Provide the (x, y) coordinate of the cell's center where the given text is located.  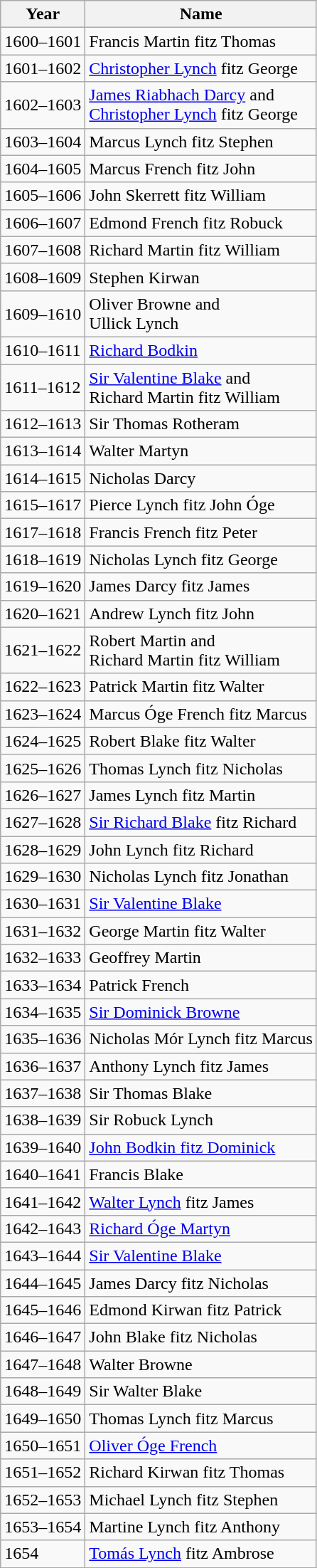
Martine Lynch fitz Anthony (201, 1527)
James Darcy fitz James (201, 586)
1628–1629 (43, 849)
1633–1634 (43, 985)
Edmond French fitz Robuck (201, 223)
Andrew Lynch fitz John (201, 614)
Sir Dominick Browne (201, 1012)
Stephen Kirwan (201, 277)
Thomas Lynch fitz Marcus (201, 1419)
Patrick Martin fitz Walter (201, 687)
Richard Bodkin (201, 350)
Walter Martyn (201, 451)
1635–1636 (43, 1039)
Robert Blake fitz Walter (201, 741)
Patrick French (201, 985)
Richard Óge Martyn (201, 1228)
1639–1640 (43, 1147)
1634–1635 (43, 1012)
James Riabhach Darcy andChristopher Lynch fitz George (201, 105)
1603–1604 (43, 142)
Sir Valentine Blake andRichard Martin fitz William (201, 387)
1629–1630 (43, 877)
Year (43, 14)
Sir Robuck Lynch (201, 1120)
Nicholas Mór Lynch fitz Marcus (201, 1039)
John Lynch fitz Richard (201, 849)
Marcus Lynch fitz Stephen (201, 142)
Oliver Browne andUllick Lynch (201, 313)
1608–1609 (43, 277)
Christopher Lynch fitz George (201, 68)
1627–1628 (43, 822)
1621–1622 (43, 651)
James Lynch fitz Martin (201, 795)
1636–1637 (43, 1066)
1607–1608 (43, 250)
Tomás Lynch fitz Ambrose (201, 1554)
John Bodkin fitz Dominick (201, 1147)
John Blake fitz Nicholas (201, 1337)
1648–1649 (43, 1391)
James Darcy fitz Nicholas (201, 1283)
Sir Thomas Blake (201, 1093)
1601–1602 (43, 68)
1652–1653 (43, 1500)
Thomas Lynch fitz Nicholas (201, 768)
1623–1624 (43, 714)
Sir Walter Blake (201, 1391)
Sir Thomas Rotheram (201, 424)
1649–1650 (43, 1419)
Francis Blake (201, 1174)
1606–1607 (43, 223)
Name (201, 14)
Oliver Óge French (201, 1446)
1622–1623 (43, 687)
Nicholas Lynch fitz George (201, 559)
1630–1631 (43, 904)
1600–1601 (43, 41)
Richard Martin fitz William (201, 250)
1644–1645 (43, 1283)
1637–1638 (43, 1093)
1631–1632 (43, 931)
Francis Martin fitz Thomas (201, 41)
1626–1627 (43, 795)
1640–1641 (43, 1174)
Edmond Kirwan fitz Patrick (201, 1310)
1611–1612 (43, 387)
1646–1647 (43, 1337)
John Skerrett fitz William (201, 196)
Nicholas Lynch fitz Jonathan (201, 877)
1613–1614 (43, 451)
1654 (43, 1554)
1605–1606 (43, 196)
Robert Martin andRichard Martin fitz William (201, 651)
1641–1642 (43, 1201)
1625–1626 (43, 768)
Francis French fitz Peter (201, 532)
Anthony Lynch fitz James (201, 1066)
1642–1643 (43, 1228)
Sir Richard Blake fitz Richard (201, 822)
Walter Browne (201, 1364)
1653–1654 (43, 1527)
1643–1644 (43, 1256)
Geoffrey Martin (201, 958)
1619–1620 (43, 586)
Pierce Lynch fitz John Óge (201, 505)
1602–1603 (43, 105)
Marcus French fitz John (201, 169)
1624–1625 (43, 741)
1612–1613 (43, 424)
Walter Lynch fitz James (201, 1201)
Nicholas Darcy (201, 478)
1651–1652 (43, 1473)
1604–1605 (43, 169)
1647–1648 (43, 1364)
Marcus Óge French fitz Marcus (201, 714)
1650–1651 (43, 1446)
1615–1617 (43, 505)
1638–1639 (43, 1120)
Michael Lynch fitz Stephen (201, 1500)
1609–1610 (43, 313)
1617–1618 (43, 532)
Richard Kirwan fitz Thomas (201, 1473)
1632–1633 (43, 958)
1645–1646 (43, 1310)
1610–1611 (43, 350)
1614–1615 (43, 478)
George Martin fitz Walter (201, 931)
1618–1619 (43, 559)
1620–1621 (43, 614)
